Find where the given text appears and provide that cell's center as [X, Y] coordinate. 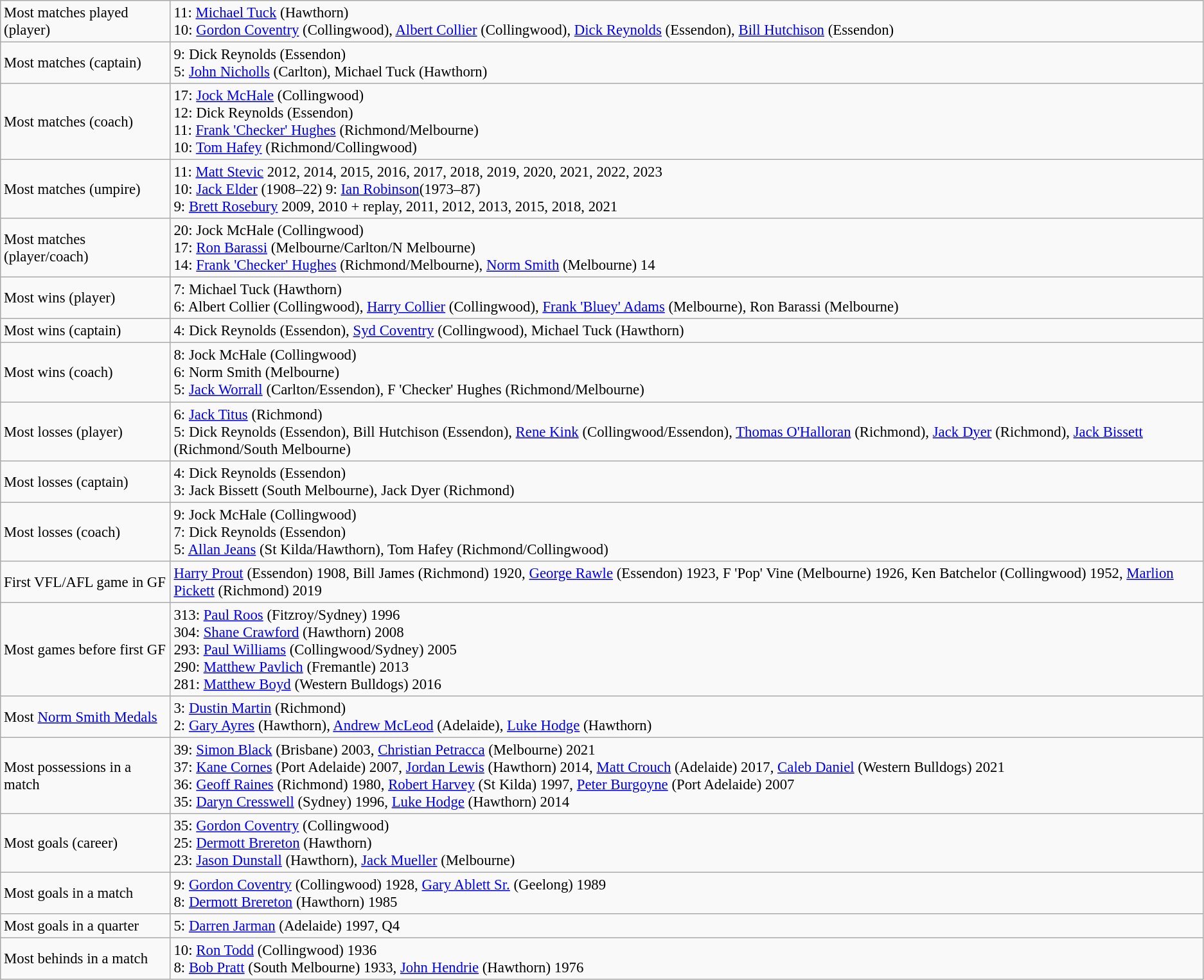
17: Jock McHale (Collingwood)12: Dick Reynolds (Essendon)11: Frank 'Checker' Hughes (Richmond/Melbourne)10: Tom Hafey (Richmond/Collingwood) [686, 122]
4: Dick Reynolds (Essendon), Syd Coventry (Collingwood), Michael Tuck (Hawthorn) [686, 331]
Most wins (captain) [85, 331]
Most matches (coach) [85, 122]
Most wins (coach) [85, 372]
9: Jock McHale (Collingwood)7: Dick Reynolds (Essendon)5: Allan Jeans (St Kilda/Hawthorn), Tom Hafey (Richmond/Collingwood) [686, 532]
Most possessions in a match [85, 776]
Most matches (umpire) [85, 189]
4: Dick Reynolds (Essendon)3: Jack Bissett (South Melbourne), Jack Dyer (Richmond) [686, 482]
3: Dustin Martin (Richmond)2: Gary Ayres (Hawthorn), Andrew McLeod (Adelaide), Luke Hodge (Hawthorn) [686, 717]
Most goals in a quarter [85, 926]
Most losses (player) [85, 432]
First VFL/AFL game in GF [85, 582]
Most losses (captain) [85, 482]
Most goals in a match [85, 893]
Most matches played (player) [85, 22]
11: Michael Tuck (Hawthorn)10: Gordon Coventry (Collingwood), Albert Collier (Collingwood), Dick Reynolds (Essendon), Bill Hutchison (Essendon) [686, 22]
Most wins (player) [85, 298]
10: Ron Todd (Collingwood) 19368: Bob Pratt (South Melbourne) 1933, John Hendrie (Hawthorn) 1976 [686, 959]
5: Darren Jarman (Adelaide) 1997, Q4 [686, 926]
8: Jock McHale (Collingwood)6: Norm Smith (Melbourne)5: Jack Worrall (Carlton/Essendon), F 'Checker' Hughes (Richmond/Melbourne) [686, 372]
35: Gordon Coventry (Collingwood)25: Dermott Brereton (Hawthorn)23: Jason Dunstall (Hawthorn), Jack Mueller (Melbourne) [686, 843]
9: Gordon Coventry (Collingwood) 1928, Gary Ablett Sr. (Geelong) 19898: Dermott Brereton (Hawthorn) 1985 [686, 893]
Most matches (player/coach) [85, 248]
9: Dick Reynolds (Essendon)5: John Nicholls (Carlton), Michael Tuck (Hawthorn) [686, 63]
Most behinds in a match [85, 959]
Most losses (coach) [85, 532]
Most goals (career) [85, 843]
Most Norm Smith Medals [85, 717]
7: Michael Tuck (Hawthorn)6: Albert Collier (Collingwood), Harry Collier (Collingwood), Frank 'Bluey' Adams (Melbourne), Ron Barassi (Melbourne) [686, 298]
Most games before first GF [85, 649]
Most matches (captain) [85, 63]
